Search for the cell housing the specified text and yield its [X, Y] center coordinate. 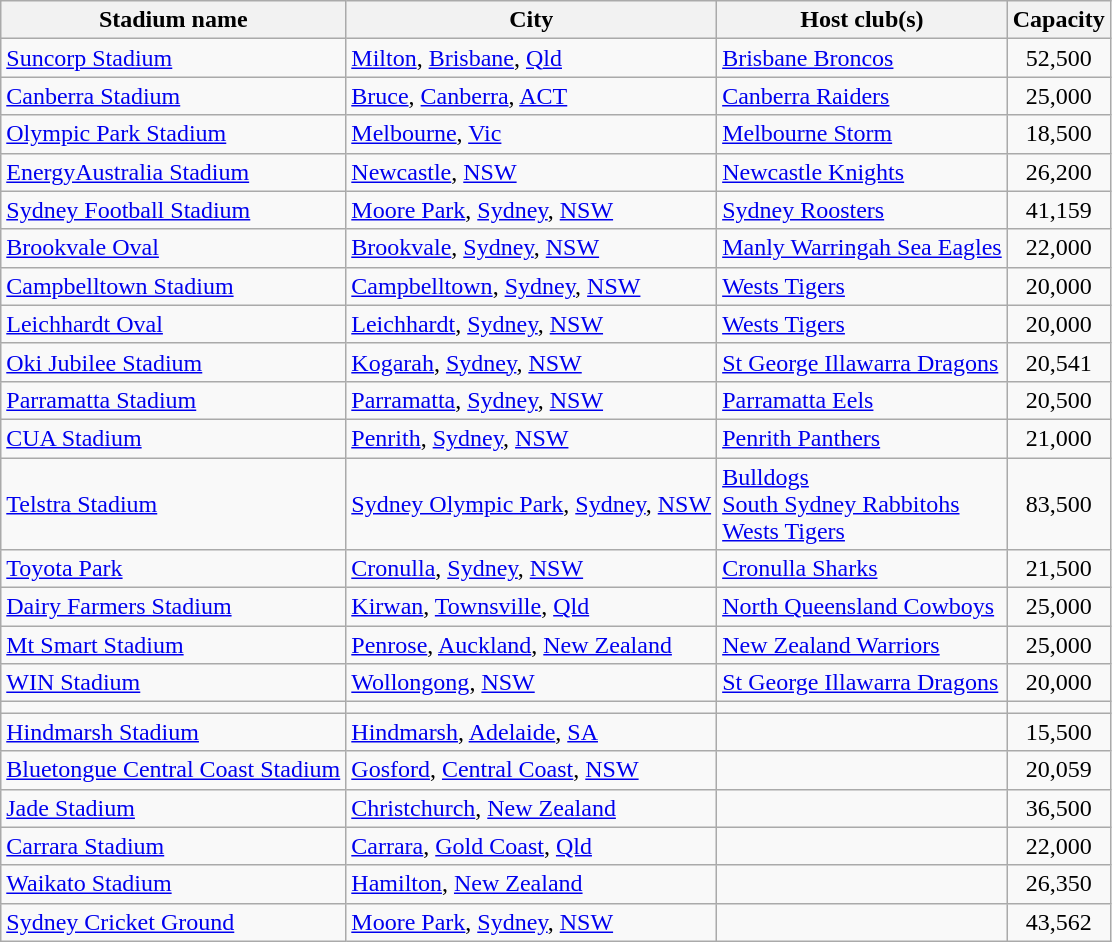
Dairy Farmers Stadium [174, 607]
Penrose, Auckland, New Zealand [532, 645]
Melbourne, Vic [532, 134]
Wollongong, NSW [532, 683]
20,541 [1058, 362]
Olympic Park Stadium [174, 134]
20,500 [1058, 400]
Hamilton, New Zealand [532, 884]
Suncorp Stadium [174, 58]
Brookvale, Sydney, NSW [532, 248]
Melbourne Storm [862, 134]
Parramatta, Sydney, NSW [532, 400]
Bulldogs South Sydney Rabbitohs Wests Tigers [862, 504]
EnergyAustralia Stadium [174, 172]
Jade Stadium [174, 808]
21,500 [1058, 569]
26,350 [1058, 884]
City [532, 20]
Kirwan, Townsville, Qld [532, 607]
Sydney Football Stadium [174, 210]
Penrith Panthers [862, 438]
Newcastle, NSW [532, 172]
Cronulla Sharks [862, 569]
21,000 [1058, 438]
Parramatta Eels [862, 400]
Toyota Park [174, 569]
Bruce, Canberra, ACT [532, 96]
North Queensland Cowboys [862, 607]
Telstra Stadium [174, 504]
Oki Jubilee Stadium [174, 362]
Gosford, Central Coast, NSW [532, 770]
Kogarah, Sydney, NSW [532, 362]
Carrara, Gold Coast, Qld [532, 846]
Leichhardt Oval [174, 324]
CUA Stadium [174, 438]
Hindmarsh Stadium [174, 732]
Campbelltown Stadium [174, 286]
15,500 [1058, 732]
Canberra Stadium [174, 96]
Brisbane Broncos [862, 58]
Mt Smart Stadium [174, 645]
Capacity [1058, 20]
Sydney Olympic Park, Sydney, NSW [532, 504]
Sydney Roosters [862, 210]
52,500 [1058, 58]
Waikato Stadium [174, 884]
Host club(s) [862, 20]
Sydney Cricket Ground [174, 922]
Bluetongue Central Coast Stadium [174, 770]
Christchurch, New Zealand [532, 808]
20,059 [1058, 770]
18,500 [1058, 134]
26,200 [1058, 172]
WIN Stadium [174, 683]
Leichhardt, Sydney, NSW [532, 324]
New Zealand Warriors [862, 645]
Manly Warringah Sea Eagles [862, 248]
Carrara Stadium [174, 846]
83,500 [1058, 504]
Parramatta Stadium [174, 400]
Brookvale Oval [174, 248]
41,159 [1058, 210]
Stadium name [174, 20]
Canberra Raiders [862, 96]
43,562 [1058, 922]
Penrith, Sydney, NSW [532, 438]
Newcastle Knights [862, 172]
Milton, Brisbane, Qld [532, 58]
36,500 [1058, 808]
Campbelltown, Sydney, NSW [532, 286]
Hindmarsh, Adelaide, SA [532, 732]
Cronulla, Sydney, NSW [532, 569]
